Provide the [X, Y] coordinate of the cell's center where the given text is located.  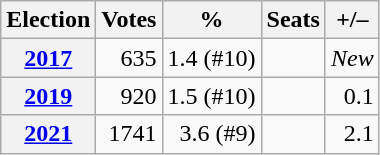
2019 [48, 96]
1741 [129, 134]
Election [48, 20]
1.5 (#10) [212, 96]
+/– [352, 20]
New [352, 58]
635 [129, 58]
920 [129, 96]
% [212, 20]
1.4 (#10) [212, 58]
2021 [48, 134]
2017 [48, 58]
2.1 [352, 134]
Votes [129, 20]
Seats [293, 20]
0.1 [352, 96]
3.6 (#9) [212, 134]
